Return [x, y] of the center of cell containing provided text 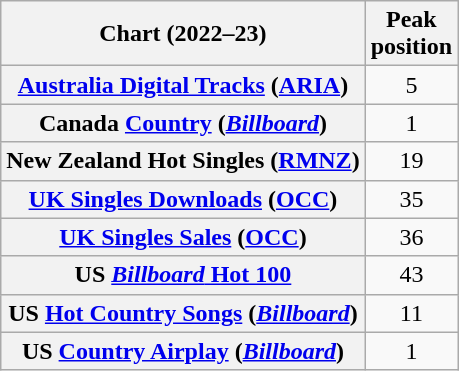
36 [411, 237]
Peakposition [411, 34]
UK Singles Sales (OCC) [183, 237]
35 [411, 199]
Australia Digital Tracks (ARIA) [183, 85]
Canada Country (Billboard) [183, 123]
Chart (2022–23) [183, 34]
US Country Airplay (Billboard) [183, 351]
5 [411, 85]
US Hot Country Songs (Billboard) [183, 313]
19 [411, 161]
43 [411, 275]
11 [411, 313]
US Billboard Hot 100 [183, 275]
UK Singles Downloads (OCC) [183, 199]
New Zealand Hot Singles (RMNZ) [183, 161]
